Locate the cell with the specified text and output its (X, Y) center coordinate. 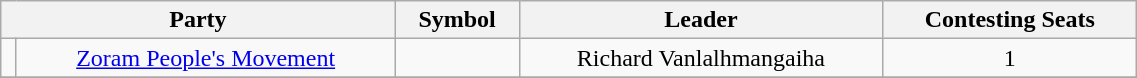
Zoram People's Movement (206, 58)
Contesting Seats (1010, 20)
Richard Vanlalhmangaiha (701, 58)
1 (1010, 58)
Leader (701, 20)
Party (198, 20)
Symbol (457, 20)
